Identify which cell holds the provided text, then report its (X, Y) central coordinate. 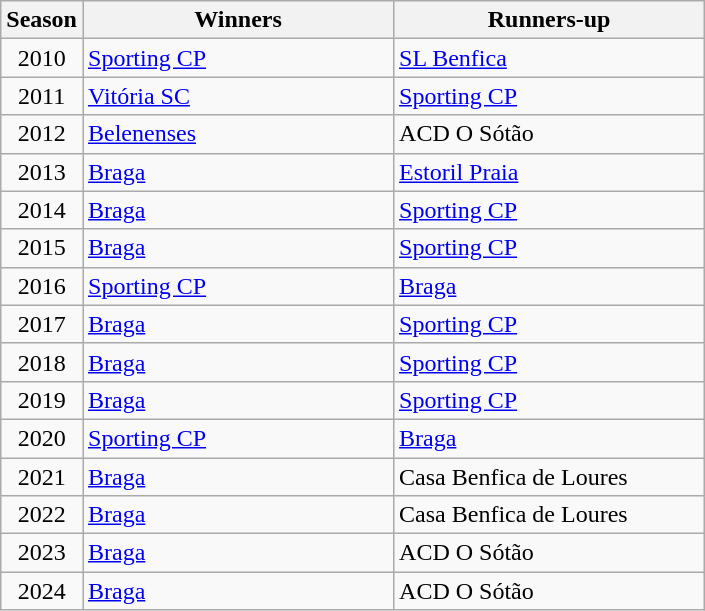
Season (42, 20)
2012 (42, 134)
2013 (42, 172)
Runners-up (550, 20)
2010 (42, 58)
2024 (42, 591)
2018 (42, 362)
Vitória SC (238, 96)
2017 (42, 324)
Winners (238, 20)
2014 (42, 210)
Estoril Praia (550, 172)
2020 (42, 438)
2023 (42, 553)
2021 (42, 477)
2015 (42, 248)
Belenenses (238, 134)
SL Benfica (550, 58)
2011 (42, 96)
2016 (42, 286)
2019 (42, 400)
2022 (42, 515)
